Identify which cell holds the provided text, then report its [x, y] central coordinate. 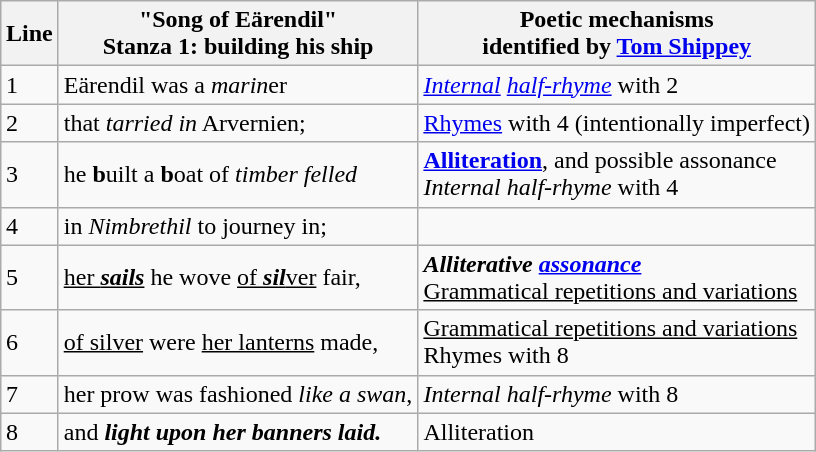
8 [29, 432]
Internal half-rhyme with 8 [617, 394]
"Song of Eärendil"Stanza 1: building his ship [238, 34]
4 [29, 226]
5 [29, 278]
Rhymes with 4 (intentionally imperfect) [617, 123]
Internal half-rhyme with 2 [617, 85]
Alliterative assonanceGrammatical repetitions and variations [617, 278]
Alliteration, and possible assonance Internal half-rhyme with 4 [617, 174]
Eärendil was a mariner [238, 85]
that tarried in Arvernien; [238, 123]
7 [29, 394]
and light upon her banners laid. [238, 432]
3 [29, 174]
he built a boat of timber felled [238, 174]
2 [29, 123]
her prow was fashioned like a swan, [238, 394]
Poetic mechanismsidentified by Tom Shippey [617, 34]
1 [29, 85]
of silver were her lanterns made, [238, 342]
her sails he wove of silver fair, [238, 278]
in Nimbrethil to journey in; [238, 226]
Grammatical repetitions and variationsRhymes with 8 [617, 342]
6 [29, 342]
Alliteration [617, 432]
Line [29, 34]
